Detect which cell encompasses the target text, then output its [X, Y] center coordinate. 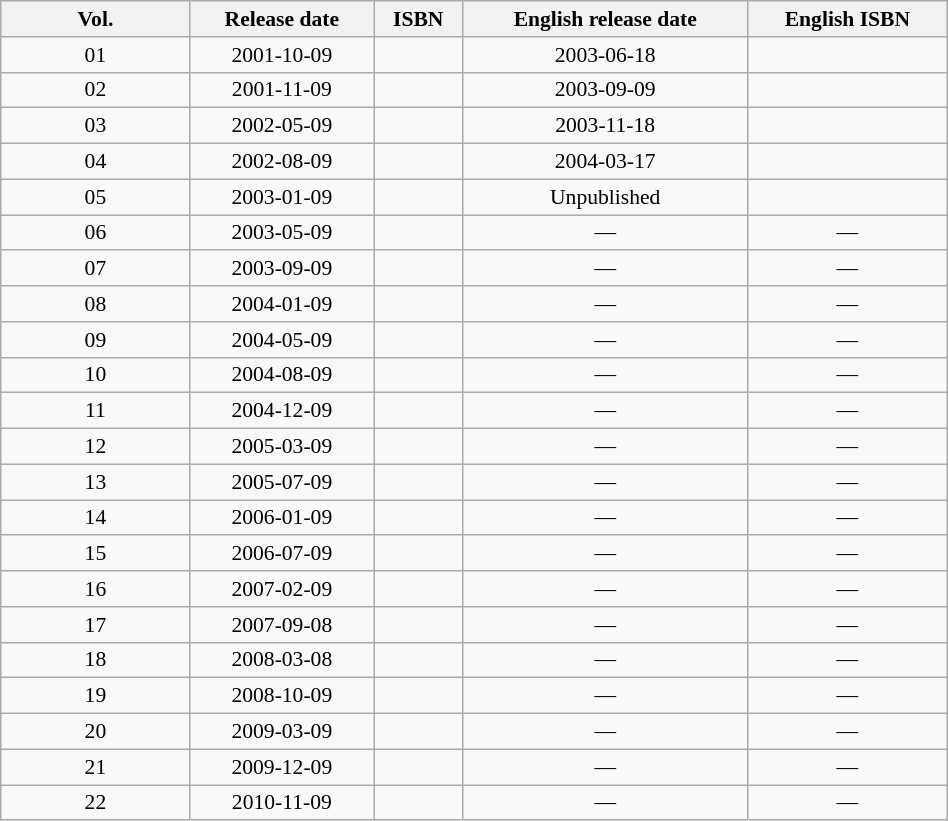
2009-03-09 [282, 732]
2002-05-09 [282, 126]
2005-07-09 [282, 482]
2008-10-09 [282, 696]
14 [96, 518]
2009-12-09 [282, 767]
12 [96, 447]
13 [96, 482]
2001-10-09 [282, 55]
English ISBN [848, 19]
06 [96, 233]
2004-05-09 [282, 340]
Unpublished [606, 197]
09 [96, 340]
ISBN [418, 19]
English release date [606, 19]
20 [96, 732]
01 [96, 55]
10 [96, 375]
2005-03-09 [282, 447]
2007-02-09 [282, 589]
2004-08-09 [282, 375]
05 [96, 197]
21 [96, 767]
2007-09-08 [282, 625]
22 [96, 803]
19 [96, 696]
07 [96, 269]
02 [96, 90]
03 [96, 126]
16 [96, 589]
17 [96, 625]
2006-01-09 [282, 518]
2004-03-17 [606, 162]
2003-06-18 [606, 55]
2002-08-09 [282, 162]
2004-12-09 [282, 411]
2004-01-09 [282, 304]
08 [96, 304]
18 [96, 660]
2001-11-09 [282, 90]
Release date [282, 19]
04 [96, 162]
2006-07-09 [282, 554]
2003-01-09 [282, 197]
2003-05-09 [282, 233]
2008-03-08 [282, 660]
Vol. [96, 19]
2003-11-18 [606, 126]
2010-11-09 [282, 803]
11 [96, 411]
15 [96, 554]
